Identify which cell holds the provided text, then report its [x, y] central coordinate. 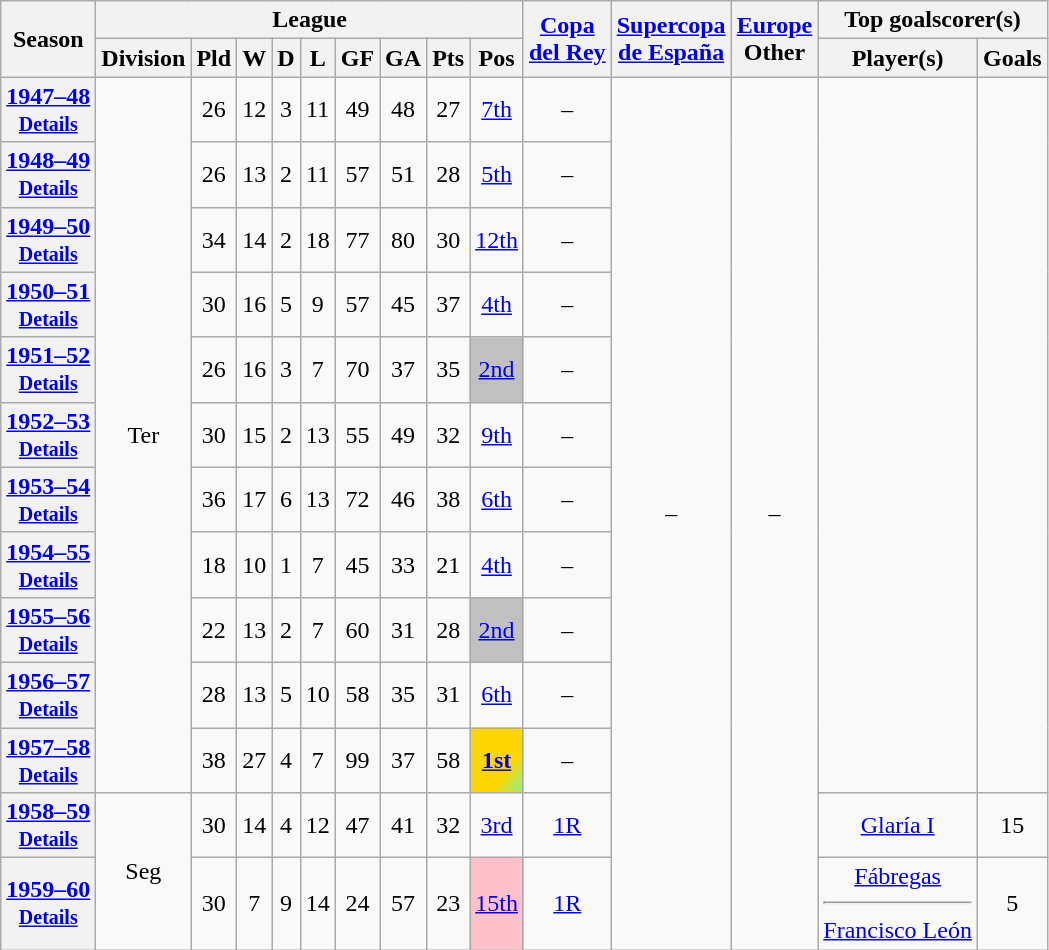
Goals [1012, 58]
3rd [497, 826]
League [310, 20]
1951–52 Details [48, 370]
L [318, 58]
70 [357, 370]
Glaría I [898, 826]
EuropeOther [774, 39]
Player(s) [898, 58]
1st [497, 760]
Seg [144, 872]
1952–53 Details [48, 434]
80 [404, 240]
1947–48 Details [48, 110]
36 [214, 500]
1948–49 Details [48, 174]
55 [357, 434]
Ter [144, 435]
Top goalscorer(s) [932, 20]
1953–54 Details [48, 500]
D [286, 58]
Division [144, 58]
99 [357, 760]
Pld [214, 58]
48 [404, 110]
51 [404, 174]
5th [497, 174]
1949–50 Details [48, 240]
Season [48, 39]
41 [404, 826]
15th [497, 904]
60 [357, 630]
1957–58 Details [48, 760]
1958–59 Details [48, 826]
Pts [448, 58]
22 [214, 630]
W [254, 58]
23 [448, 904]
9th [497, 434]
Pos [497, 58]
21 [448, 564]
17 [254, 500]
6 [286, 500]
1 [286, 564]
72 [357, 500]
33 [404, 564]
GF [357, 58]
1956–57 Details [48, 694]
1955–56 Details [48, 630]
12th [497, 240]
46 [404, 500]
FábregasFrancisco León [898, 904]
Supercopade España [671, 39]
1954–55 Details [48, 564]
24 [357, 904]
34 [214, 240]
GA [404, 58]
1950–51 Details [48, 304]
Copadel Rey [567, 39]
47 [357, 826]
7th [497, 110]
77 [357, 240]
1959–60 Details [48, 904]
